Provide the (x, y) coordinate of the cell's center where the given text is located.  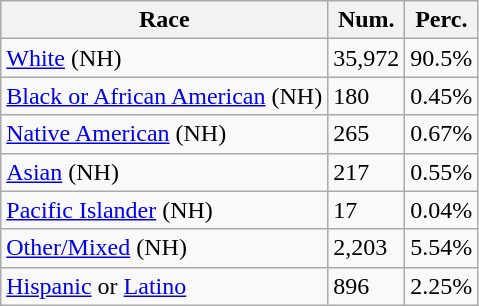
17 (366, 210)
896 (366, 286)
0.55% (442, 172)
Pacific Islander (NH) (164, 210)
Other/Mixed (NH) (164, 248)
Num. (366, 20)
35,972 (366, 58)
0.67% (442, 134)
Race (164, 20)
White (NH) (164, 58)
265 (366, 134)
2.25% (442, 286)
Black or African American (NH) (164, 96)
0.04% (442, 210)
5.54% (442, 248)
Perc. (442, 20)
Native American (NH) (164, 134)
217 (366, 172)
180 (366, 96)
2,203 (366, 248)
90.5% (442, 58)
Asian (NH) (164, 172)
Hispanic or Latino (164, 286)
0.45% (442, 96)
